Pinpoint the cell where the given text exists, returning its (x, y) midpoint coordinate. 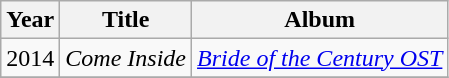
Title (126, 20)
Bride of the Century OST (320, 58)
2014 (30, 58)
Year (30, 20)
Album (320, 20)
Come Inside (126, 58)
